Locate the cell with the specified text and output its (x, y) center coordinate. 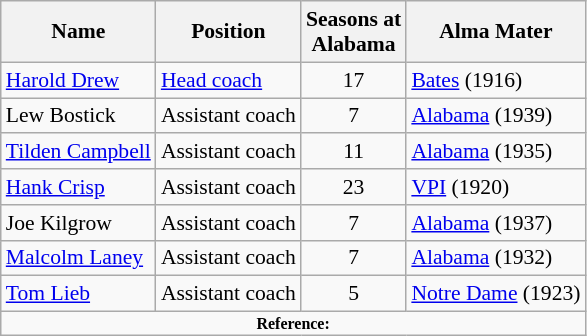
17 (354, 80)
Seasons atAlabama (354, 32)
Lew Bostick (78, 116)
Alabama (1932) (496, 258)
Alabama (1937) (496, 223)
Head coach (228, 80)
23 (354, 187)
Reference: (294, 324)
Tilden Campbell (78, 152)
Harold Drew (78, 80)
Tom Lieb (78, 294)
5 (354, 294)
Hank Crisp (78, 187)
Alabama (1939) (496, 116)
Name (78, 32)
Notre Dame (1923) (496, 294)
Alma Mater (496, 32)
Joe Kilgrow (78, 223)
Position (228, 32)
Malcolm Laney (78, 258)
Alabama (1935) (496, 152)
VPI (1920) (496, 187)
11 (354, 152)
Bates (1916) (496, 80)
